Identify which cell holds the provided text, then report its [X, Y] central coordinate. 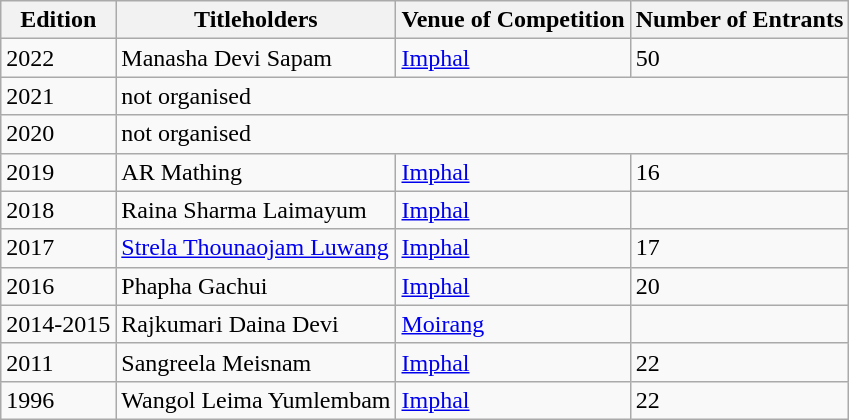
Manasha Devi Sapam [256, 58]
Wangol Leima Yumlembam [256, 400]
2020 [58, 134]
Number of Entrants [740, 20]
Moirang [513, 324]
Raina Sharma Laimayum [256, 210]
Phapha Gachui [256, 286]
Titleholders [256, 20]
Rajkumari Daina Devi [256, 324]
2014-2015 [58, 324]
AR Mathing [256, 172]
17 [740, 248]
20 [740, 286]
2019 [58, 172]
2017 [58, 248]
Strela Thounaojam Luwang [256, 248]
2022 [58, 58]
2016 [58, 286]
2011 [58, 362]
2021 [58, 96]
50 [740, 58]
Edition [58, 20]
16 [740, 172]
2018 [58, 210]
Venue of Competition [513, 20]
Sangreela Meisnam [256, 362]
1996 [58, 400]
